Search for the cell housing the specified text and yield its (X, Y) center coordinate. 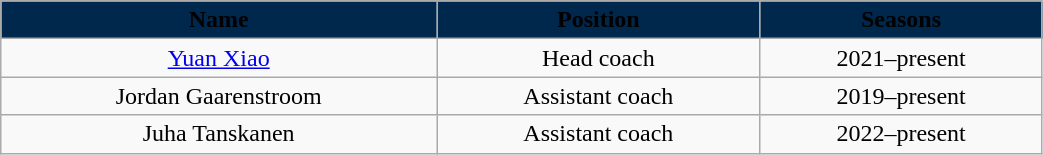
Head coach (598, 58)
Juha Tanskanen (219, 134)
Yuan Xiao (219, 58)
Seasons (901, 20)
Name (219, 20)
2019–present (901, 96)
2021–present (901, 58)
Jordan Gaarenstroom (219, 96)
Position (598, 20)
2022–present (901, 134)
